Find where the given text appears and provide that cell's center as (X, Y) coordinate. 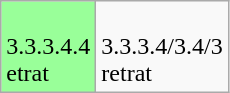
3.3.3.4.4etrat (48, 47)
3.3.3.4/3.4/3retrat (162, 47)
